Capture the cell that displays the provided text and extract its (x, y) central coordinate. 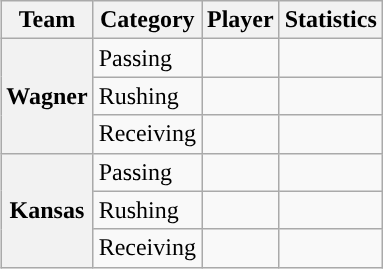
Kansas (47, 210)
Team (47, 20)
Wagner (47, 96)
Statistics (330, 20)
Player (241, 20)
Category (147, 20)
